Return [X, Y] of the center of cell containing provided text 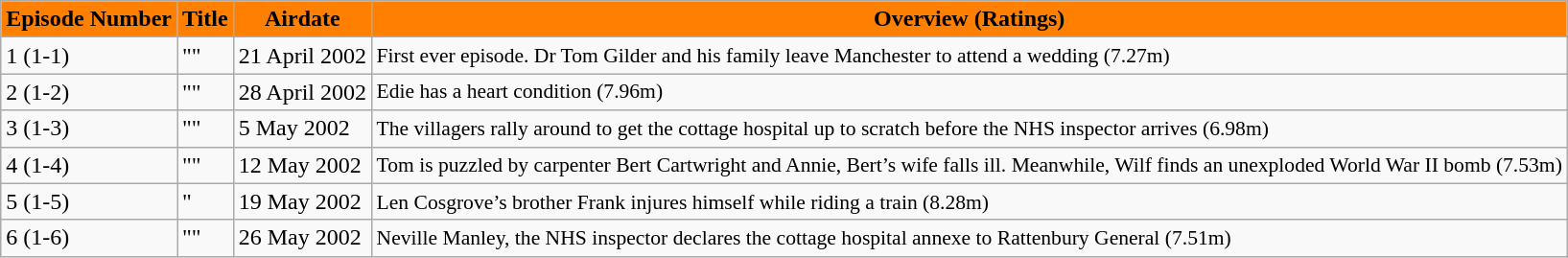
5 (1-5) [89, 201]
4 (1-4) [89, 165]
6 (1-6) [89, 238]
The villagers rally around to get the cottage hospital up to scratch before the NHS inspector arrives (6.98m) [970, 129]
21 April 2002 [302, 56]
12 May 2002 [302, 165]
First ever episode. Dr Tom Gilder and his family leave Manchester to attend a wedding (7.27m) [970, 56]
Len Cosgrove’s brother Frank injures himself while riding a train (8.28m) [970, 201]
2 (1-2) [89, 92]
1 (1-1) [89, 56]
Airdate [302, 19]
Tom is puzzled by carpenter Bert Cartwright and Annie, Bert’s wife falls ill. Meanwhile, Wilf finds an unexploded World War II bomb (7.53m) [970, 165]
Episode Number [89, 19]
" [205, 201]
Overview (Ratings) [970, 19]
Neville Manley, the NHS inspector declares the cottage hospital annexe to Rattenbury General (7.51m) [970, 238]
Title [205, 19]
5 May 2002 [302, 129]
26 May 2002 [302, 238]
28 April 2002 [302, 92]
Edie has a heart condition (7.96m) [970, 92]
3 (1-3) [89, 129]
19 May 2002 [302, 201]
